Provide the [X, Y] coordinate of the cell's center where the given text is located.  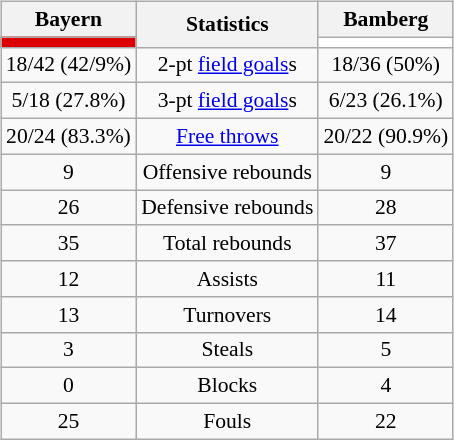
Fouls [227, 421]
5/18 (27.8%) [68, 101]
Total rebounds [227, 243]
26 [68, 208]
11 [386, 279]
Assists [227, 279]
Turnovers [227, 314]
3-pt field goalss [227, 101]
Statistics [227, 24]
0 [68, 386]
2-pt field goalss [227, 65]
13 [68, 314]
5 [386, 350]
37 [386, 243]
Bayern [68, 19]
3 [68, 350]
Free throws [227, 136]
22 [386, 421]
Blocks [227, 386]
28 [386, 208]
4 [386, 386]
Offensive rebounds [227, 172]
18/36 (50%) [386, 65]
14 [386, 314]
20/22 (90.9%) [386, 136]
Steals [227, 350]
12 [68, 279]
25 [68, 421]
6/23 (26.1%) [386, 101]
20/24 (83.3%) [68, 136]
18/42 (42/9%) [68, 65]
35 [68, 243]
Bamberg [386, 19]
Defensive rebounds [227, 208]
